Capture the cell that displays the provided text and extract its [X, Y] central coordinate. 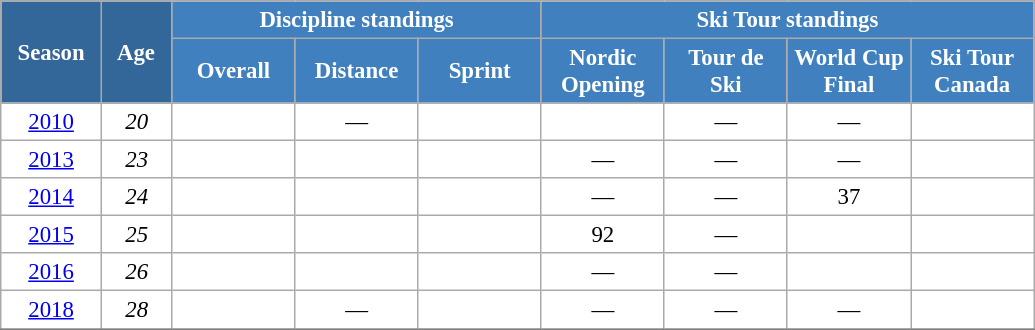
World CupFinal [848, 72]
Season [52, 52]
2013 [52, 160]
2010 [52, 122]
25 [136, 235]
20 [136, 122]
Distance [356, 72]
Age [136, 52]
23 [136, 160]
Sprint [480, 72]
28 [136, 310]
2015 [52, 235]
NordicOpening [602, 72]
37 [848, 197]
24 [136, 197]
Ski Tour standings [787, 20]
26 [136, 273]
Overall [234, 72]
2018 [52, 310]
2014 [52, 197]
Tour deSki [726, 72]
Ski TourCanada [972, 72]
Discipline standings [356, 20]
92 [602, 235]
2016 [52, 273]
